Search for the cell housing the specified text and yield its (x, y) center coordinate. 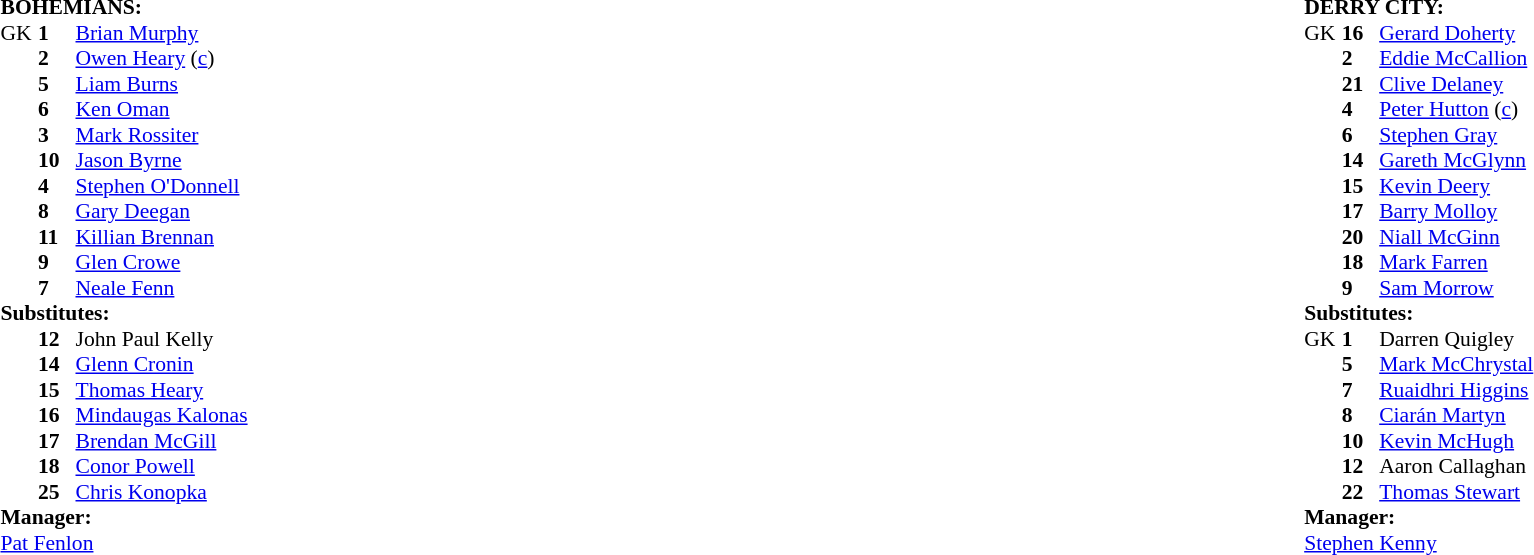
20 (1361, 237)
Ciarán Martyn (1456, 415)
21 (1361, 84)
Jason Byrne (162, 161)
Liam Burns (162, 84)
Gerard Doherty (1456, 33)
Brendan McGill (162, 441)
22 (1361, 492)
Conor Powell (162, 467)
Killian Brennan (162, 237)
Niall McGinn (1456, 237)
Thomas Stewart (1456, 492)
Barry Molloy (1456, 211)
John Paul Kelly (162, 339)
Chris Konopka (162, 492)
Glen Crowe (162, 263)
Kevin McHugh (1456, 441)
Neale Fenn (162, 288)
Glenn Cronin (162, 365)
Owen Heary (c) (162, 59)
Mark McChrystal (1456, 365)
Gary Deegan (162, 211)
Gareth McGlynn (1456, 161)
Eddie McCallion (1456, 59)
Brian Murphy (162, 33)
Ken Oman (162, 109)
Mindaugas Kalonas (162, 415)
Stephen Gray (1456, 135)
Mark Farren (1456, 263)
Stephen O'Donnell (162, 186)
25 (57, 492)
Aaron Callaghan (1456, 467)
Sam Morrow (1456, 288)
Mark Rossiter (162, 135)
Ruaidhri Higgins (1456, 390)
Thomas Heary (162, 390)
Clive Delaney (1456, 84)
3 (57, 135)
Kevin Deery (1456, 186)
11 (57, 237)
Peter Hutton (c) (1456, 109)
Darren Quigley (1456, 339)
